Identify which cell holds the provided text, then report its (x, y) central coordinate. 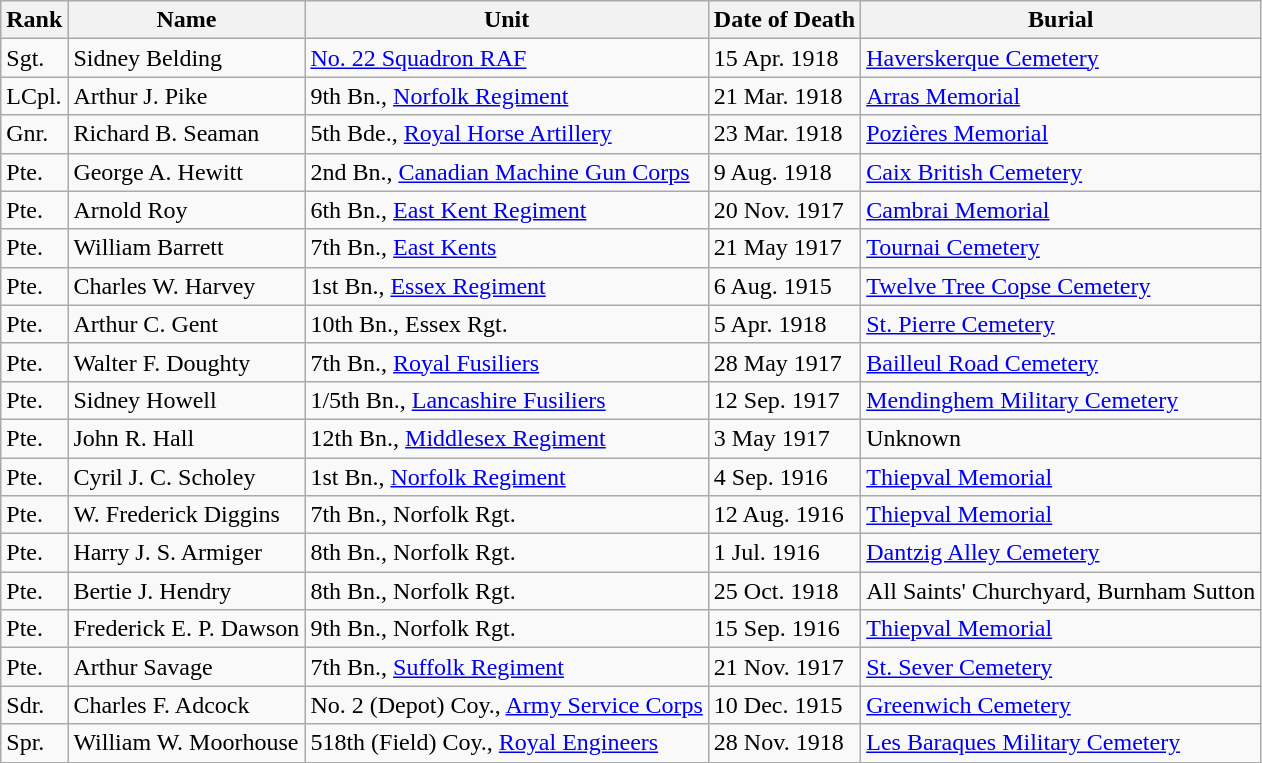
Rank (34, 20)
7th Bn., Suffolk Regiment (506, 667)
12 Aug. 1916 (784, 515)
15 Sep. 1916 (784, 629)
All Saints' Churchyard, Burnham Sutton (1061, 591)
Arthur C. Gent (186, 324)
Date of Death (784, 20)
2nd Bn., Canadian Machine Gun Corps (506, 172)
No. 22 Squadron RAF (506, 58)
1/5th Bn., Lancashire Fusiliers (506, 400)
9th Bn., Norfolk Regiment (506, 96)
9th Bn., Norfolk Rgt. (506, 629)
5th Bde., Royal Horse Artillery (506, 134)
21 Nov. 1917 (784, 667)
3 May 1917 (784, 438)
7th Bn., Royal Fusiliers (506, 362)
Sidney Belding (186, 58)
25 Oct. 1918 (784, 591)
Cyril J. C. Scholey (186, 477)
Arthur Savage (186, 667)
28 May 1917 (784, 362)
7th Bn., Norfolk Rgt. (506, 515)
12 Sep. 1917 (784, 400)
Sgt. (34, 58)
9 Aug. 1918 (784, 172)
Charles F. Adcock (186, 705)
No. 2 (Depot) Coy., Army Service Corps (506, 705)
Les Baraques Military Cemetery (1061, 743)
1 Jul. 1916 (784, 553)
Tournai Cemetery (1061, 248)
Gnr. (34, 134)
12th Bn., Middlesex Regiment (506, 438)
5 Apr. 1918 (784, 324)
1st Bn., Norfolk Regiment (506, 477)
10th Bn., Essex Rgt. (506, 324)
John R. Hall (186, 438)
Charles W. Harvey (186, 286)
28 Nov. 1918 (784, 743)
21 May 1917 (784, 248)
Dantzig Alley Cemetery (1061, 553)
10 Dec. 1915 (784, 705)
Frederick E. P. Dawson (186, 629)
Cambrai Memorial (1061, 210)
St. Sever Cemetery (1061, 667)
Arras Memorial (1061, 96)
Sidney Howell (186, 400)
Arthur J. Pike (186, 96)
Unknown (1061, 438)
4 Sep. 1916 (784, 477)
Walter F. Doughty (186, 362)
Richard B. Seaman (186, 134)
W. Frederick Diggins (186, 515)
George A. Hewitt (186, 172)
Haverskerque Cemetery (1061, 58)
6th Bn., East Kent Regiment (506, 210)
LCpl. (34, 96)
Bertie J. Hendry (186, 591)
Pozières Memorial (1061, 134)
518th (Field) Coy., Royal Engineers (506, 743)
20 Nov. 1917 (784, 210)
Name (186, 20)
Arnold Roy (186, 210)
Bailleul Road Cemetery (1061, 362)
7th Bn., East Kents (506, 248)
Twelve Tree Copse Cemetery (1061, 286)
Burial (1061, 20)
1st Bn., Essex Regiment (506, 286)
St. Pierre Cemetery (1061, 324)
Harry J. S. Armiger (186, 553)
William Barrett (186, 248)
Spr. (34, 743)
15 Apr. 1918 (784, 58)
Sdr. (34, 705)
Greenwich Cemetery (1061, 705)
Caix British Cemetery (1061, 172)
6 Aug. 1915 (784, 286)
William W. Moorhouse (186, 743)
23 Mar. 1918 (784, 134)
21 Mar. 1918 (784, 96)
Unit (506, 20)
Mendinghem Military Cemetery (1061, 400)
